Search for the cell housing the specified text and yield its [X, Y] center coordinate. 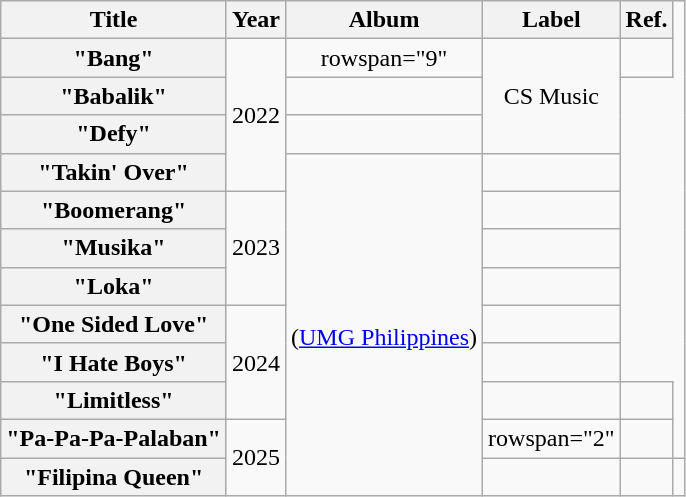
"Pa-Pa-Pa-Palaban" [114, 438]
Ref. [646, 20]
2022 [256, 115]
"Limitless" [114, 400]
(UMG Philippines) [384, 324]
CS Music [552, 96]
"Loka" [114, 286]
Album [384, 20]
"Boomerang" [114, 210]
"I Hate Boys" [114, 362]
Year [256, 20]
Label [552, 20]
"Musika" [114, 248]
rowspan="2" [552, 438]
Title [114, 20]
rowspan="9" [384, 58]
"Bang" [114, 58]
"Takin' Over" [114, 172]
2023 [256, 248]
2024 [256, 362]
"Filipina Queen" [114, 477]
"Babalik" [114, 96]
"One Sided Love" [114, 324]
"Defy" [114, 134]
2025 [256, 457]
